Search for the cell housing the specified text and yield its (x, y) center coordinate. 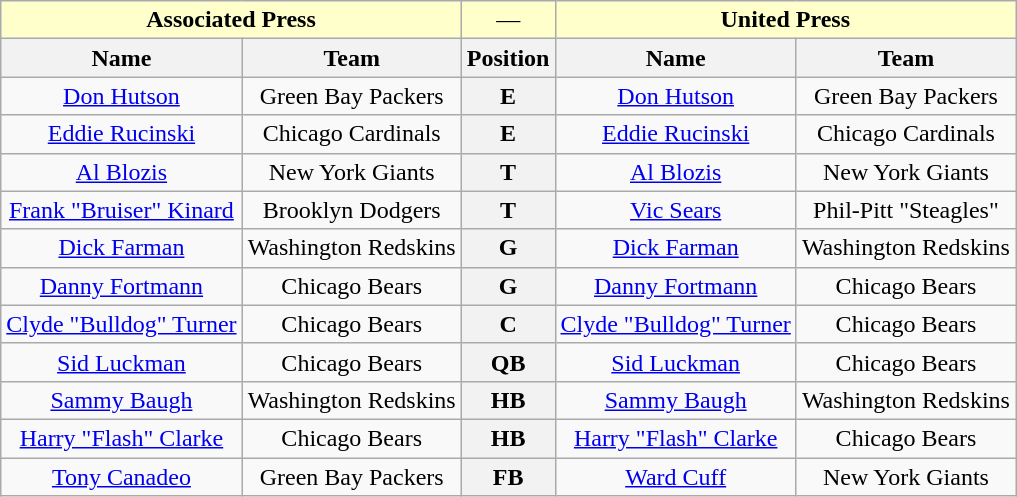
QB (508, 362)
Position (508, 58)
— (508, 20)
Tony Canadeo (122, 477)
Frank "Bruiser" Kinard (122, 210)
Phil-Pitt "Steagles" (906, 210)
Brooklyn Dodgers (352, 210)
United Press (785, 20)
FB (508, 477)
Ward Cuff (676, 477)
Associated Press (231, 20)
C (508, 324)
Vic Sears (676, 210)
